Return the [x, y] coordinate for the center point of the cell that contains the specified text.  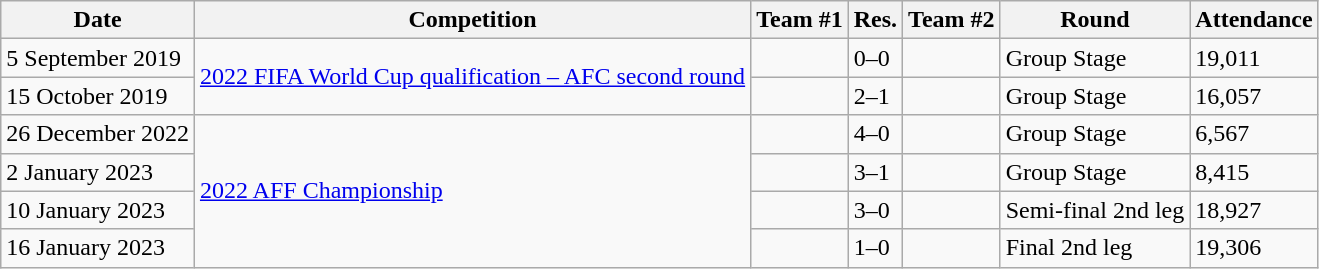
18,927 [1254, 210]
10 January 2023 [98, 210]
Res. [875, 20]
2 January 2023 [98, 172]
16 January 2023 [98, 248]
19,306 [1254, 248]
3–1 [875, 172]
1–0 [875, 248]
2022 FIFA World Cup qualification – AFC second round [472, 77]
Semi-final 2nd leg [1095, 210]
6,567 [1254, 134]
Team #2 [952, 20]
26 December 2022 [98, 134]
2022 AFF Championship [472, 191]
3–0 [875, 210]
15 October 2019 [98, 96]
19,011 [1254, 58]
8,415 [1254, 172]
Date [98, 20]
Competition [472, 20]
0–0 [875, 58]
4–0 [875, 134]
Team #1 [800, 20]
Final 2nd leg [1095, 248]
16,057 [1254, 96]
Round [1095, 20]
2–1 [875, 96]
5 September 2019 [98, 58]
Attendance [1254, 20]
